Return [x, y] of the center of cell containing provided text 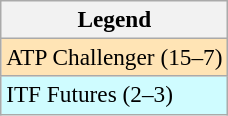
Legend [114, 19]
ITF Futures (2–3) [114, 95]
ATP Challenger (15–7) [114, 57]
